Locate the cell with the specified text and output its [X, Y] center coordinate. 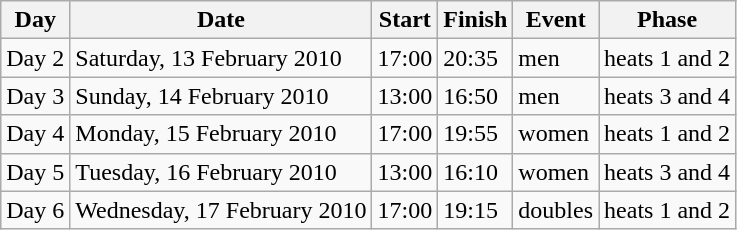
Day 6 [36, 210]
Monday, 15 February 2010 [221, 134]
Day 5 [36, 172]
Tuesday, 16 February 2010 [221, 172]
19:55 [476, 134]
Day 3 [36, 96]
16:50 [476, 96]
Saturday, 13 February 2010 [221, 58]
Day [36, 20]
Event [556, 20]
20:35 [476, 58]
Sunday, 14 February 2010 [221, 96]
Start [405, 20]
19:15 [476, 210]
16:10 [476, 172]
doubles [556, 210]
Phase [668, 20]
Wednesday, 17 February 2010 [221, 210]
Date [221, 20]
Finish [476, 20]
Day 2 [36, 58]
Day 4 [36, 134]
